Identify which cell holds the provided text, then report its [x, y] central coordinate. 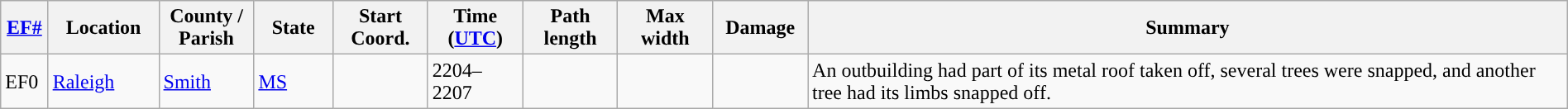
Location [103, 28]
Time (UTC) [475, 28]
Smith [207, 81]
County / Parish [207, 28]
MS [294, 81]
Max width [665, 28]
Summary [1188, 28]
EF0 [25, 81]
State [294, 28]
Raleigh [103, 81]
Start Coord. [380, 28]
EF# [25, 28]
Path length [571, 28]
Damage [761, 28]
2204–2207 [475, 81]
An outbuilding had part of its metal roof taken off, several trees were snapped, and another tree had its limbs snapped off. [1188, 81]
